Capture the cell that displays the provided text and extract its (x, y) central coordinate. 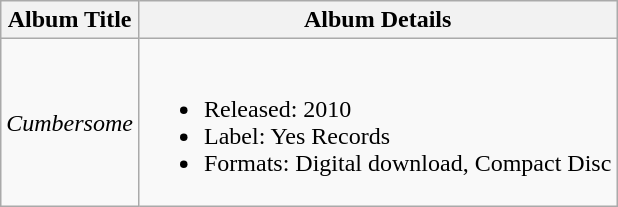
Released: 2010Label: Yes RecordsFormats: Digital download, Compact Disc (377, 122)
Cumbersome (70, 122)
Album Details (377, 20)
Album Title (70, 20)
